Identify which cell holds the provided text, then report its [X, Y] central coordinate. 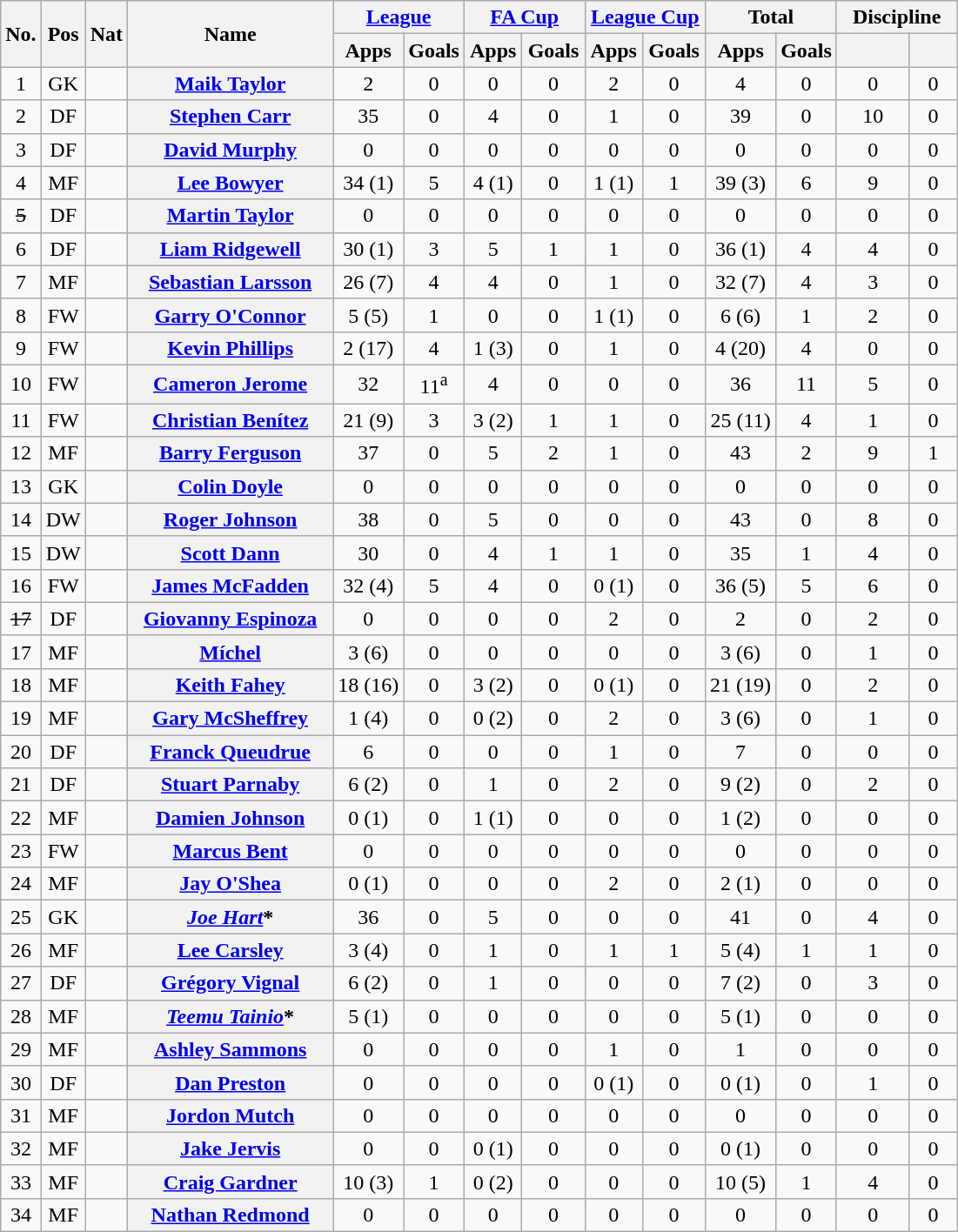
Keith Fahey [231, 685]
39 (3) [741, 183]
9 (2) [741, 785]
34 [21, 1215]
Total [771, 17]
4 (1) [492, 183]
23 [21, 851]
32 (4) [369, 586]
Giovanny Espinoza [231, 619]
30 (1) [369, 249]
12 [21, 453]
21 (9) [369, 420]
27 [21, 983]
26 [21, 950]
38 [369, 519]
1 (2) [741, 818]
Míchel [231, 652]
36 (5) [741, 586]
14 [21, 519]
League Cup [646, 17]
League [399, 17]
3 (4) [369, 950]
1 (3) [492, 348]
Joe Hart* [231, 917]
No. [21, 34]
Grégory Vignal [231, 983]
24 [21, 884]
15 [21, 552]
Stephen Carr [231, 117]
Damien Johnson [231, 818]
41 [741, 917]
James McFadden [231, 586]
25 [21, 917]
31 [21, 1115]
13 [21, 486]
Teemu Tainio* [231, 1016]
Liam Ridgewell [231, 249]
22 [21, 818]
33 [21, 1182]
18 (16) [369, 685]
David Murphy [231, 150]
19 [21, 719]
32 (7) [741, 282]
4 (20) [741, 348]
Kevin Phillips [231, 348]
Nat [106, 34]
Pos [63, 34]
39 [741, 117]
Jordon Mutch [231, 1115]
34 (1) [369, 183]
Sebastian Larsson [231, 282]
28 [21, 1016]
Lee Bowyer [231, 183]
Lee Carsley [231, 950]
FA Cup [524, 17]
7 (2) [741, 983]
11a [434, 385]
6 (6) [741, 315]
25 (11) [741, 420]
Garry O'Connor [231, 315]
21 [21, 785]
Ashley Sammons [231, 1049]
Roger Johnson [231, 519]
Jay O'Shea [231, 884]
1 (4) [369, 719]
20 [21, 752]
Franck Queudrue [231, 752]
Maik Taylor [231, 84]
Colin Doyle [231, 486]
10 (5) [741, 1182]
Stuart Parnaby [231, 785]
29 [21, 1049]
Jake Jervis [231, 1148]
10 (3) [369, 1182]
5 (5) [369, 315]
2 (17) [369, 348]
37 [369, 453]
Scott Dann [231, 552]
Discipline [896, 17]
5 (4) [741, 950]
Barry Ferguson [231, 453]
Martin Taylor [231, 216]
Christian Benítez [231, 420]
Nathan Redmond [231, 1215]
Craig Gardner [231, 1182]
Cameron Jerome [231, 385]
16 [21, 586]
36 (1) [741, 249]
18 [21, 685]
21 (19) [741, 685]
2 (1) [741, 884]
26 (7) [369, 282]
Marcus Bent [231, 851]
Dan Preston [231, 1082]
Name [231, 34]
Gary McSheffrey [231, 719]
